Return (x, y) of the center of cell containing provided text 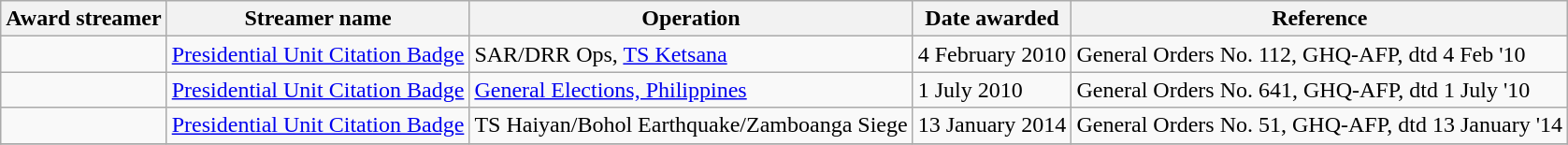
General Orders No. 112, GHQ-AFP, dtd 4 Feb '10 (1320, 54)
Reference (1320, 19)
General Elections, Philippines (691, 90)
SAR/DRR Ops, TS Ketsana (691, 54)
13 January 2014 (992, 125)
Operation (691, 19)
1 July 2010 (992, 90)
Date awarded (992, 19)
General Orders No. 51, GHQ-AFP, dtd 13 January '14 (1320, 125)
TS Haiyan/Bohol Earthquake/Zamboanga Siege (691, 125)
4 February 2010 (992, 54)
Award streamer (84, 19)
Streamer name (318, 19)
General Orders No. 641, GHQ-AFP, dtd 1 July '10 (1320, 90)
